Return [x, y] of the center of cell containing provided text 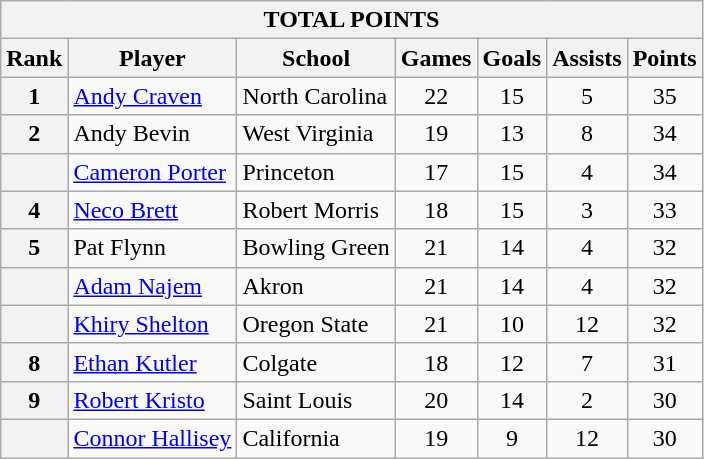
Games [436, 58]
Ethan Kutler [152, 362]
1 [34, 96]
TOTAL POINTS [352, 20]
Akron [316, 286]
17 [436, 172]
Pat Flynn [152, 248]
33 [664, 210]
Andy Bevin [152, 134]
Bowling Green [316, 248]
Andy Craven [152, 96]
7 [587, 362]
Princeton [316, 172]
Points [664, 58]
West Virginia [316, 134]
Goals [512, 58]
Oregon State [316, 324]
31 [664, 362]
Assists [587, 58]
Player [152, 58]
22 [436, 96]
Neco Brett [152, 210]
35 [664, 96]
10 [512, 324]
Colgate [316, 362]
3 [587, 210]
Robert Morris [316, 210]
Saint Louis [316, 400]
Adam Najem [152, 286]
North Carolina [316, 96]
Khiry Shelton [152, 324]
Robert Kristo [152, 400]
School [316, 58]
California [316, 438]
Rank [34, 58]
Cameron Porter [152, 172]
20 [436, 400]
Connor Hallisey [152, 438]
13 [512, 134]
